Return the [X, Y] coordinate for the center point of the cell that contains the specified text.  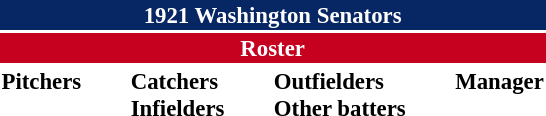
1921 Washington Senators [272, 15]
Roster [272, 48]
